Search for the cell housing the specified text and yield its (X, Y) center coordinate. 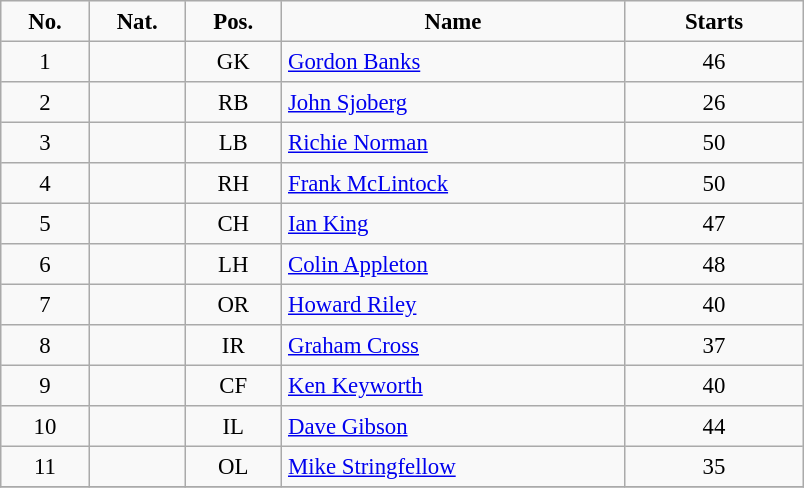
RB (233, 102)
Pos. (233, 21)
6 (45, 264)
9 (45, 385)
Name (453, 21)
4 (45, 183)
Howard Riley (453, 304)
1 (45, 61)
2 (45, 102)
Richie Norman (453, 142)
Graham Cross (453, 345)
Ken Keyworth (453, 385)
OR (233, 304)
John Sjoberg (453, 102)
CH (233, 223)
Dave Gibson (453, 426)
10 (45, 426)
47 (714, 223)
No. (45, 21)
11 (45, 466)
35 (714, 466)
OL (233, 466)
GK (233, 61)
5 (45, 223)
48 (714, 264)
Mike Stringfellow (453, 466)
RH (233, 183)
37 (714, 345)
3 (45, 142)
Colin Appleton (453, 264)
Gordon Banks (453, 61)
Nat. (137, 21)
Ian King (453, 223)
26 (714, 102)
46 (714, 61)
Frank McLintock (453, 183)
Starts (714, 21)
7 (45, 304)
IL (233, 426)
CF (233, 385)
LB (233, 142)
LH (233, 264)
8 (45, 345)
44 (714, 426)
IR (233, 345)
